Return the [x, y] coordinate for the center point of the cell that contains the specified text.  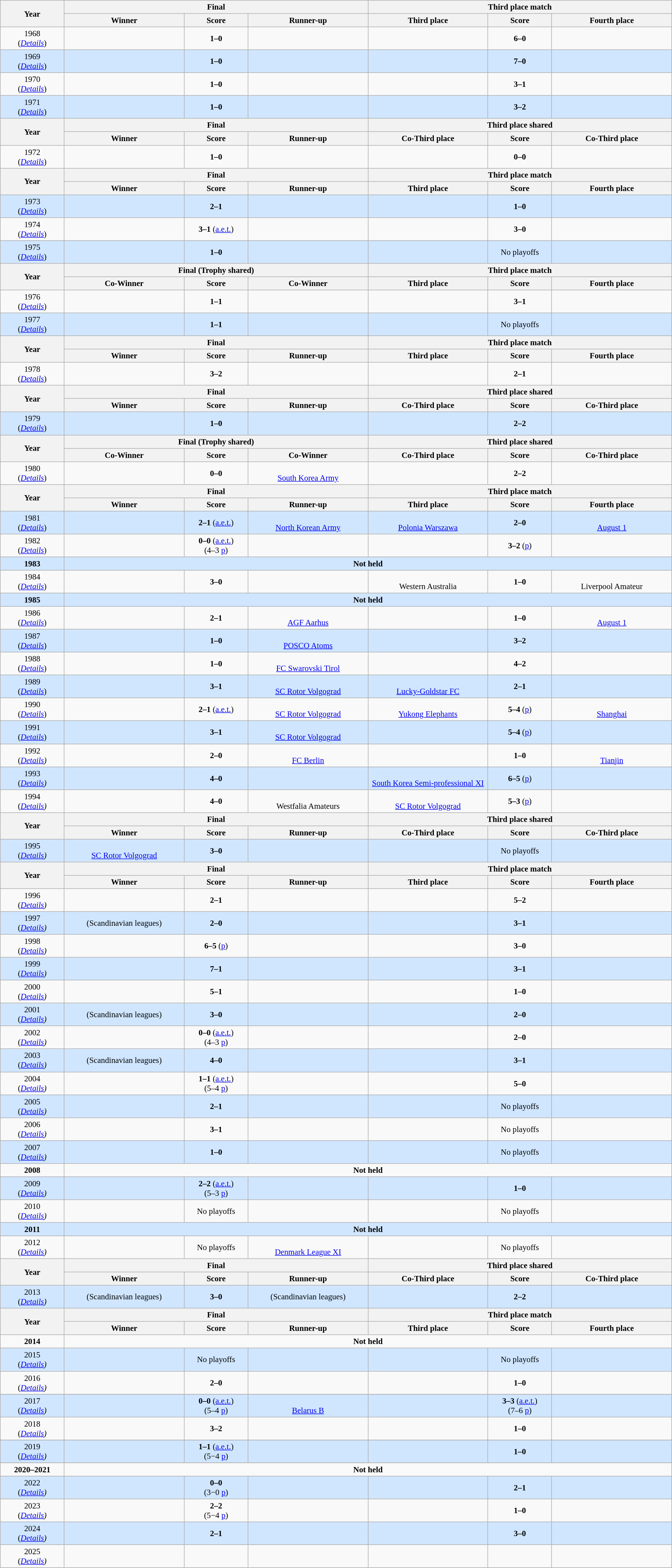
2005(Details) [32, 1107]
2–2(5−4 p) [216, 1511]
South Korea Semi-professional XI [428, 778]
1989(Details) [32, 687]
Shanghai [612, 710]
1991(Details) [32, 732]
1979(Details) [32, 424]
2010(Details) [32, 1211]
2024(Details) [32, 1533]
1970(Details) [32, 84]
3–2 (p) [520, 546]
1971(Details) [32, 107]
0–0 (a.e.t.)(5–4 p) [216, 1406]
1968(Details) [32, 38]
4–2 [520, 663]
Yukong Elephants [428, 710]
FC Berlin [308, 756]
1986(Details) [32, 618]
2006(Details) [32, 1129]
Western Australia [428, 582]
POSCO Atoms [308, 641]
Lucky-Goldstar FC [428, 687]
1–1 (a.e.t.)(5–4 p) [216, 1083]
7–1 [216, 969]
South Korea Army [308, 473]
Tianjin [612, 756]
AGF Aarhus [308, 618]
1996(Details) [32, 900]
Denmark League XI [308, 1248]
1973(Details) [32, 206]
Polonia Warszawa [428, 522]
0–0(3−0 p) [216, 1488]
3–3 (a.e.t.)(7–6 p) [520, 1406]
1988(Details) [32, 663]
Liverpool Amateur [612, 582]
2000(Details) [32, 992]
1981(Details) [32, 522]
6–0 [520, 38]
Belarus B [308, 1406]
5–2 [520, 900]
5–1 [216, 992]
2019(Details) [32, 1451]
1975(Details) [32, 252]
2008 [32, 1170]
2009(Details) [32, 1188]
1980(Details) [32, 473]
1992(Details) [32, 756]
2017(Details) [32, 1406]
5–0 [520, 1083]
1974(Details) [32, 229]
2023(Details) [32, 1511]
1983 [32, 564]
1982(Details) [32, 546]
2018(Details) [32, 1428]
1999(Details) [32, 969]
1–1 (a.e.t.)(5−4 p) [216, 1451]
FC Swarovski Tirol [308, 663]
2004(Details) [32, 1083]
2014 [32, 1342]
1994(Details) [32, 801]
2012(Details) [32, 1248]
2025(Details) [32, 1556]
Westfalia Amateurs [308, 801]
3–1 (a.e.t.) [216, 229]
2001(Details) [32, 1014]
1972(Details) [32, 157]
7–0 [520, 62]
1993(Details) [32, 778]
2–2 (a.e.t.) (5–3 p) [216, 1188]
2002(Details) [32, 1038]
1995(Details) [32, 851]
1985 [32, 600]
1998(Details) [32, 946]
2013(Details) [32, 1297]
2022(Details) [32, 1488]
1984(Details) [32, 582]
2011 [32, 1229]
1978(Details) [32, 374]
2016(Details) [32, 1383]
1990(Details) [32, 710]
1976(Details) [32, 301]
2020–2021 [32, 1469]
2003(Details) [32, 1060]
2007(Details) [32, 1152]
1997(Details) [32, 923]
1977(Details) [32, 325]
1969(Details) [32, 62]
2015(Details) [32, 1360]
North Korean Army [308, 522]
5–3 (p) [520, 801]
1987(Details) [32, 641]
